Scan for the cell matching the given text and deliver its (X, Y) coordinate at center. 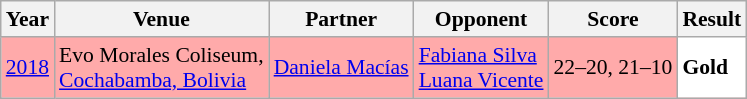
2018 (28, 68)
Year (28, 19)
Opponent (482, 19)
Score (614, 19)
Fabiana Silva Luana Vicente (482, 68)
Evo Morales Coliseum,Cochabamba, Bolivia (162, 68)
Gold (712, 68)
Result (712, 19)
Daniela Macías (342, 68)
22–20, 21–10 (614, 68)
Partner (342, 19)
Venue (162, 19)
